For the text-containing cell, return its midpoint in [x, y] coordinate format. 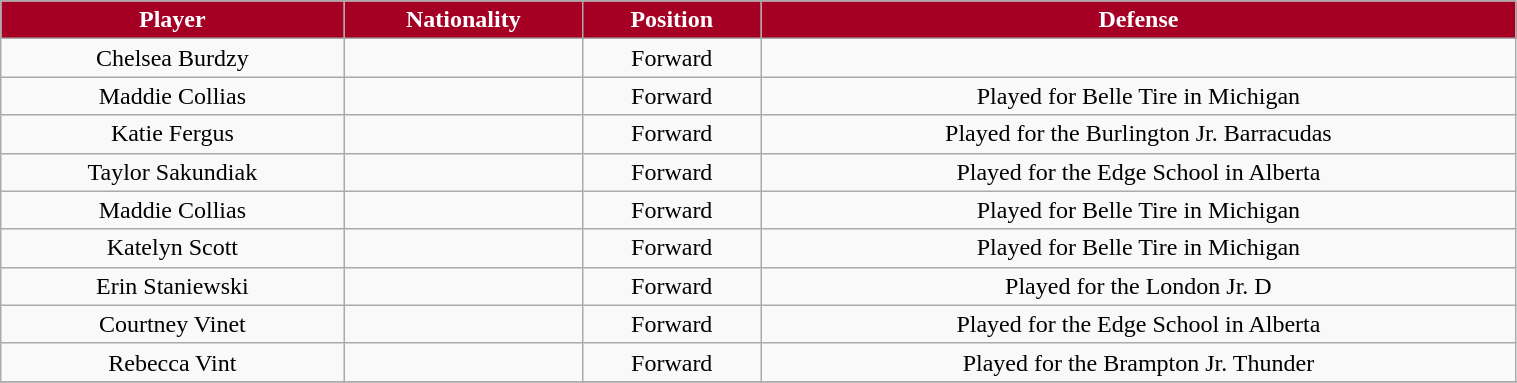
Katelyn Scott [172, 248]
Courtney Vinet [172, 324]
Katie Fergus [172, 134]
Erin Staniewski [172, 286]
Played for the Brampton Jr. Thunder [1138, 362]
Played for the Burlington Jr. Barracudas [1138, 134]
Rebecca Vint [172, 362]
Taylor Sakundiak [172, 172]
Player [172, 20]
Position [672, 20]
Nationality [464, 20]
Played for the London Jr. D [1138, 286]
Defense [1138, 20]
Chelsea Burdzy [172, 58]
